Identify which cell holds the provided text, then report its [x, y] central coordinate. 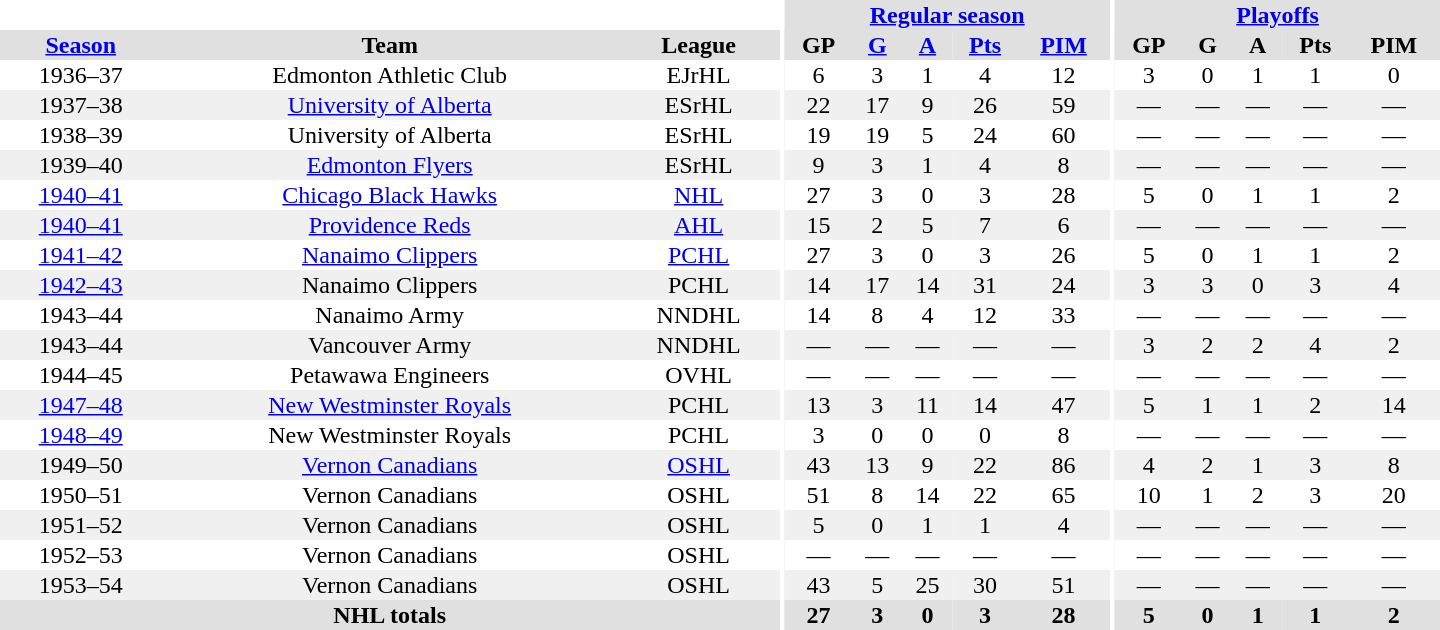
47 [1063, 405]
1950–51 [80, 495]
Edmonton Flyers [389, 165]
OVHL [698, 375]
1953–54 [80, 585]
EJrHL [698, 75]
Petawawa Engineers [389, 375]
1937–38 [80, 105]
AHL [698, 225]
Team [389, 45]
31 [986, 285]
11 [927, 405]
10 [1148, 495]
33 [1063, 315]
1944–45 [80, 375]
1947–48 [80, 405]
7 [986, 225]
NHL totals [390, 615]
1948–49 [80, 435]
86 [1063, 465]
League [698, 45]
1936–37 [80, 75]
1951–52 [80, 525]
1949–50 [80, 465]
1952–53 [80, 555]
1941–42 [80, 255]
25 [927, 585]
Regular season [948, 15]
Providence Reds [389, 225]
65 [1063, 495]
NHL [698, 195]
1939–40 [80, 165]
Nanaimo Army [389, 315]
15 [818, 225]
Season [80, 45]
Playoffs [1278, 15]
Edmonton Athletic Club [389, 75]
1942–43 [80, 285]
60 [1063, 135]
30 [986, 585]
59 [1063, 105]
1938–39 [80, 135]
Vancouver Army [389, 345]
Chicago Black Hawks [389, 195]
20 [1394, 495]
